For the text-containing cell, return its midpoint in (x, y) coordinate format. 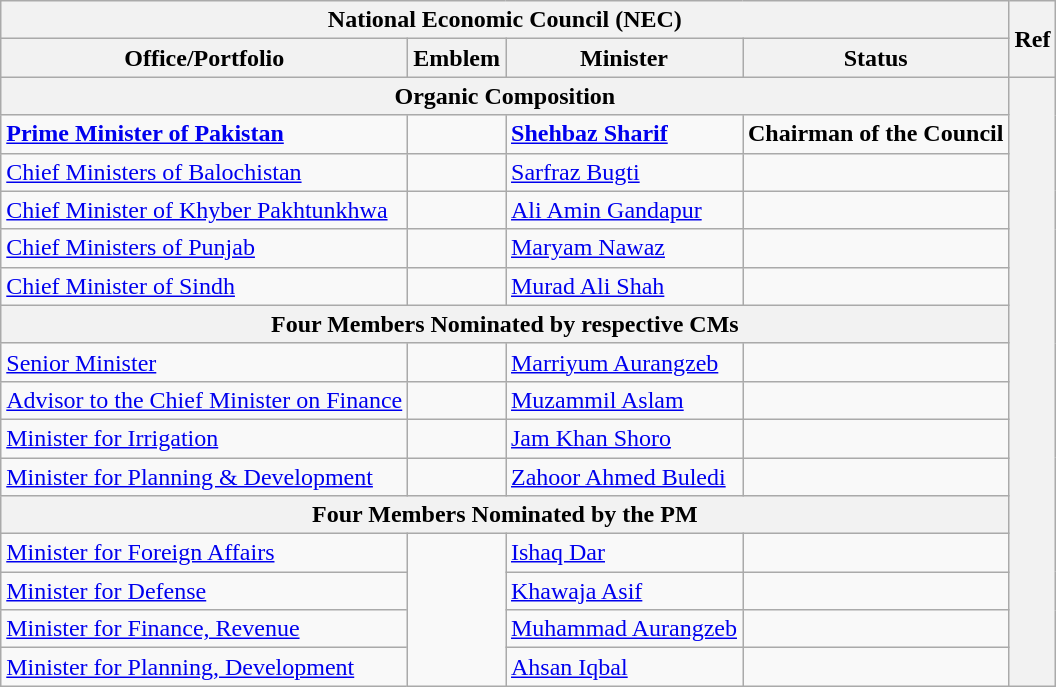
Khawaja Asif (624, 591)
Chief Minister of Sindh (204, 286)
Senior Minister (204, 362)
Ref (1032, 39)
Muzammil Aslam (624, 400)
Minister for Planning, Development (204, 667)
National Economic Council (NEC) (505, 20)
Muhammad Aurangzeb (624, 629)
Emblem (457, 58)
Chief Ministers of Balochistan (204, 172)
Ali Amin Gandapur (624, 210)
Shehbaz Sharif (624, 134)
Ishaq Dar (624, 553)
Organic Composition (505, 96)
Chief Minister of Khyber Pakhtunkhwa (204, 210)
Office/Portfolio (204, 58)
Chief Ministers of Punjab (204, 248)
Zahoor Ahmed Buledi (624, 477)
Sarfraz Bugti (624, 172)
Minister for Finance, Revenue (204, 629)
Minister for Foreign Affairs (204, 553)
Minister (624, 58)
Minister for Defense (204, 591)
Ahsan Iqbal (624, 667)
Jam Khan Shoro (624, 438)
Status (875, 58)
Chairman of the Council (875, 134)
Marriyum Aurangzeb (624, 362)
Prime Minister of Pakistan (204, 134)
Murad Ali Shah (624, 286)
Four Members Nominated by respective CMs (505, 324)
Four Members Nominated by the PM (505, 515)
Advisor to the Chief Minister on Finance (204, 400)
Minister for Planning & Development (204, 477)
Minister for Irrigation (204, 438)
Maryam Nawaz (624, 248)
